Provide the [x, y] coordinate of the cell's center where the given text is located.  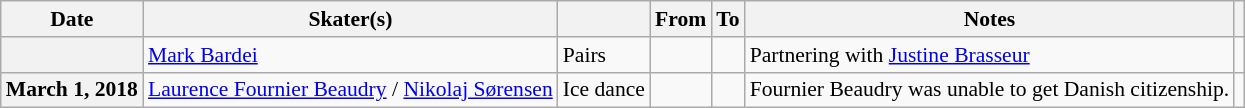
Ice dance [604, 90]
March 1, 2018 [72, 90]
Date [72, 19]
Partnering with Justine Brasseur [990, 55]
Fournier Beaudry was unable to get Danish citizenship. [990, 90]
To [728, 19]
Mark Bardei [350, 55]
From [680, 19]
Notes [990, 19]
Laurence Fournier Beaudry / Nikolaj Sørensen [350, 90]
Pairs [604, 55]
Skater(s) [350, 19]
